Capture the cell that displays the provided text and extract its [x, y] central coordinate. 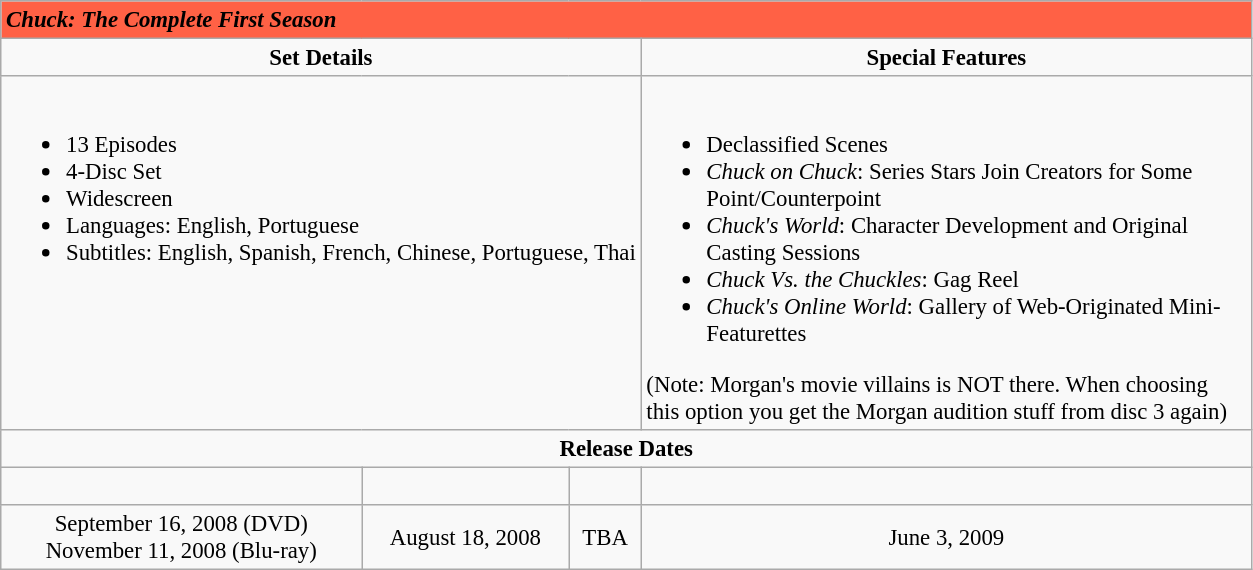
13 Episodes4-Disc SetWidescreenLanguages: English, PortugueseSubtitles: English, Spanish, French, Chinese, Portuguese, Thai [321, 252]
September 16, 2008 (DVD)November 11, 2008 (Blu-ray) [182, 536]
August 18, 2008 [466, 536]
June 3, 2009 [946, 536]
Release Dates [626, 448]
Chuck: The Complete First Season [626, 20]
Special Features [946, 58]
Set Details [321, 58]
TBA [605, 536]
